Find where the given text appears and provide that cell's center as [x, y] coordinate. 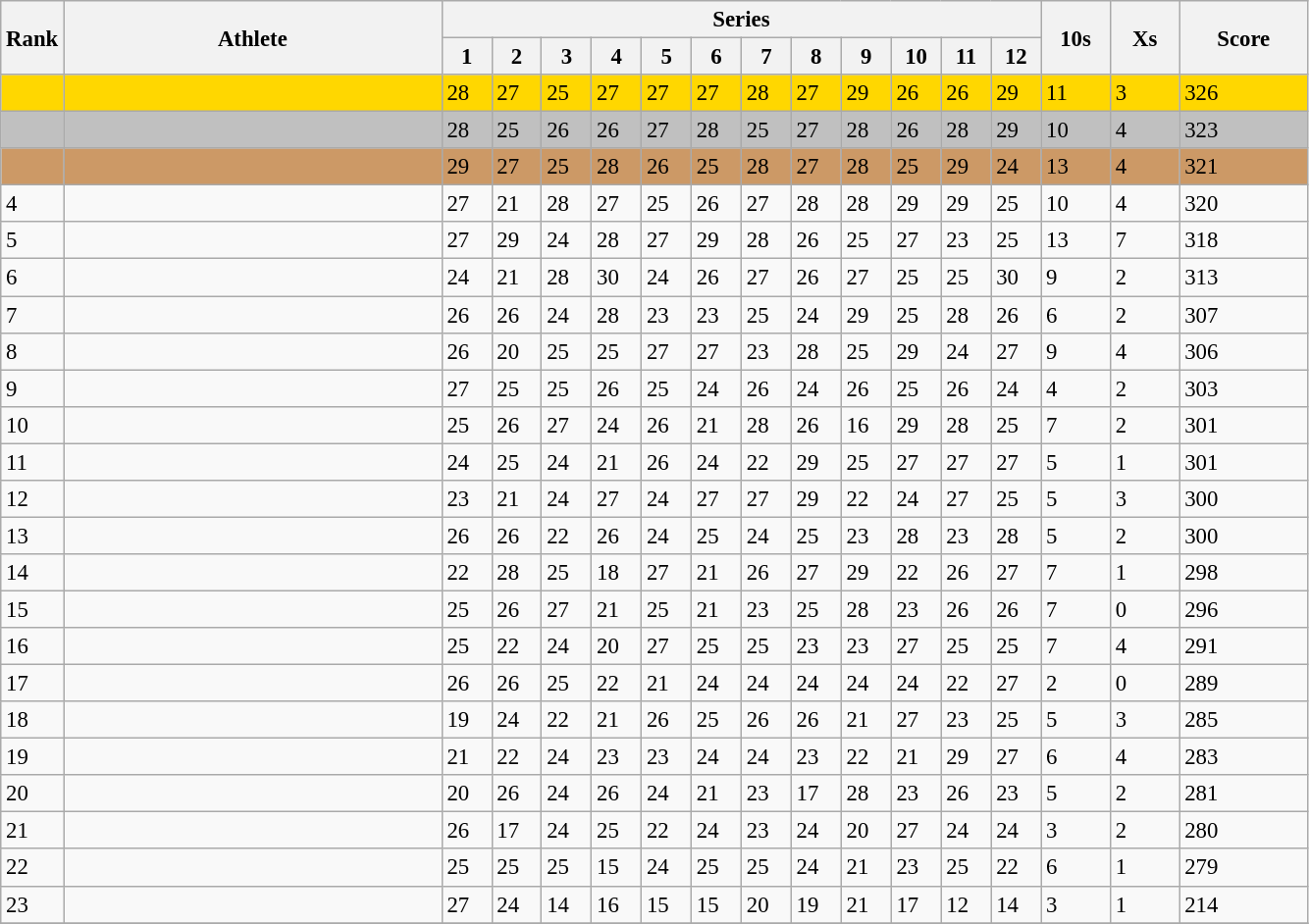
307 [1244, 315]
Athlete [253, 37]
Xs [1144, 37]
306 [1244, 351]
214 [1244, 904]
320 [1244, 204]
313 [1244, 278]
289 [1244, 684]
303 [1244, 388]
10s [1075, 37]
321 [1244, 167]
285 [1244, 720]
291 [1244, 646]
Rank [32, 37]
298 [1244, 573]
281 [1244, 794]
326 [1244, 93]
279 [1244, 868]
Score [1244, 37]
323 [1244, 130]
283 [1244, 757]
Series [742, 20]
280 [1244, 831]
318 [1244, 240]
296 [1244, 609]
